Provide the (x, y) coordinate of the cell's center where the given text is located.  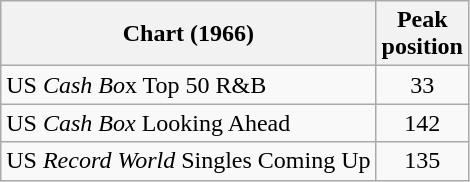
33 (422, 85)
Peakposition (422, 34)
142 (422, 123)
US Cash Box Looking Ahead (188, 123)
US Record World Singles Coming Up (188, 161)
Chart (1966) (188, 34)
135 (422, 161)
US Cash Box Top 50 R&B (188, 85)
